Scan for the cell matching the given text and deliver its (x, y) coordinate at center. 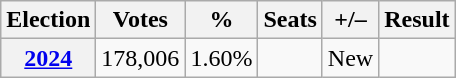
1.60% (222, 58)
178,006 (140, 58)
New (350, 58)
Seats (290, 20)
Election (48, 20)
Votes (140, 20)
Result (417, 20)
% (222, 20)
2024 (48, 58)
+/– (350, 20)
